Scan for the cell matching the given text and deliver its (X, Y) coordinate at center. 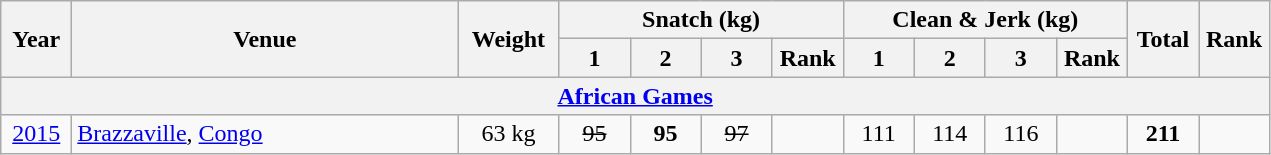
114 (950, 134)
Brazzaville, Congo (265, 134)
97 (736, 134)
Weight (508, 39)
Venue (265, 39)
63 kg (508, 134)
African Games (636, 96)
Clean & Jerk (kg) (985, 20)
2015 (36, 134)
211 (1162, 134)
Snatch (kg) (701, 20)
116 (1020, 134)
Year (36, 39)
Total (1162, 39)
111 (878, 134)
